Search for the cell housing the specified text and yield its [X, Y] center coordinate. 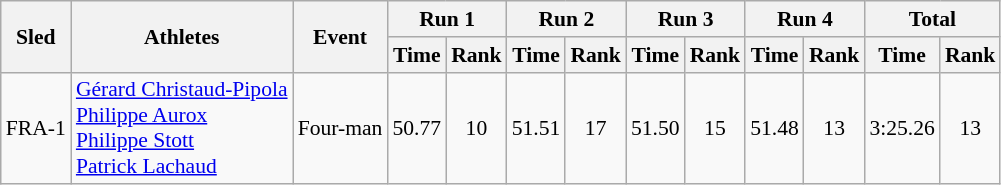
10 [476, 128]
Sled [36, 36]
Run 4 [804, 19]
51.48 [774, 128]
50.77 [416, 128]
Run 1 [446, 19]
FRA-1 [36, 128]
Gérard Christaud-PipolaPhilippe AuroxPhilippe StottPatrick Lachaud [182, 128]
Total [932, 19]
15 [716, 128]
Event [340, 36]
51.50 [656, 128]
17 [596, 128]
3:25.26 [902, 128]
Run 2 [566, 19]
51.51 [536, 128]
Athletes [182, 36]
Run 3 [686, 19]
Four-man [340, 128]
